Extract the [x, y] coordinate from the center of the cell holding the provided text.  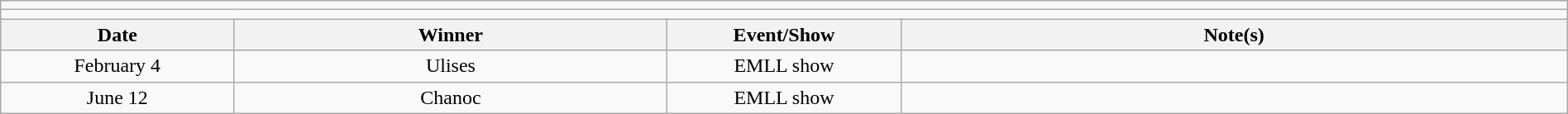
February 4 [117, 66]
Winner [451, 35]
June 12 [117, 97]
Chanoc [451, 97]
Ulises [451, 66]
Event/Show [784, 35]
Note(s) [1234, 35]
Date [117, 35]
